Return (x, y) of the center of cell containing provided text 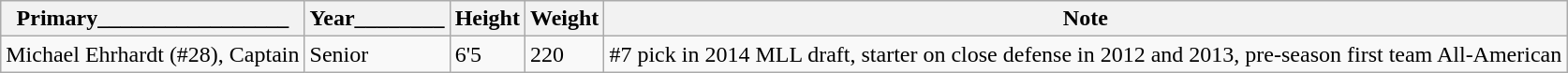
Weight (564, 19)
Year________ (377, 19)
Michael Ehrhardt (#28), Captain (153, 54)
Primary_________________ (153, 19)
Height (487, 19)
Note (1086, 19)
6'5 (487, 54)
Senior (377, 54)
#7 pick in 2014 MLL draft, starter on close defense in 2012 and 2013, pre-season first team All-American (1086, 54)
220 (564, 54)
